Search for the cell housing the specified text and yield its [x, y] center coordinate. 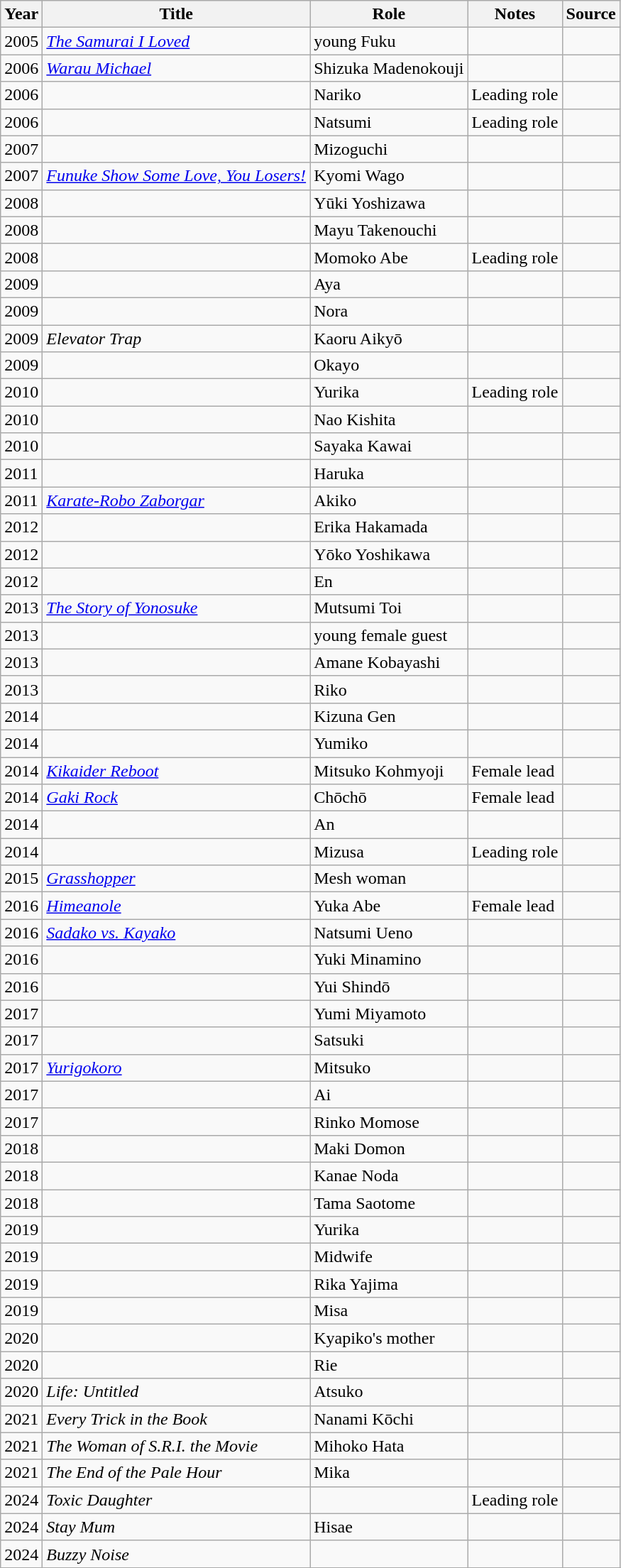
The Samurai I Loved [176, 41]
Mihoko Hata [389, 1446]
Amane Kobayashi [389, 662]
Misa [389, 1311]
An [389, 825]
Karate-Robo Zaborgar [176, 500]
Okayo [389, 366]
Nao Kishita [389, 420]
Natsumi Ueno [389, 933]
Chōchō [389, 798]
Mitsuko Kohmyoji [389, 770]
Maki Domon [389, 1148]
Erika Hakamada [389, 527]
Yōko Yoshikawa [389, 554]
Natsumi [389, 122]
Yurigokoro [176, 1068]
Kikaider Reboot [176, 770]
Rika Yajima [389, 1284]
Nariko [389, 95]
Riko [389, 689]
Tama Saotome [389, 1203]
Life: Untitled [176, 1392]
Mesh woman [389, 879]
Role [389, 14]
Kaoru Aikyō [389, 339]
The End of the Pale Hour [176, 1473]
En [389, 581]
Sayaka Kawai [389, 446]
Grasshopper [176, 879]
Toxic Daughter [176, 1500]
Nora [389, 311]
Haruka [389, 473]
2005 [21, 41]
Yūki Yoshizawa [389, 203]
The Story of Yonosuke [176, 608]
Shizuka Madenokouji [389, 68]
Buzzy Noise [176, 1554]
Hisae [389, 1527]
Nanami Kōchi [389, 1419]
Notes [515, 14]
Mayu Takenouchi [389, 230]
The Woman of S.R.I. the Movie [176, 1446]
Yuki Minamino [389, 960]
Mika [389, 1473]
Title [176, 14]
Yumiko [389, 743]
Momoko Abe [389, 257]
Source [590, 14]
Funuke Show Some Love, You Losers! [176, 176]
Yui Shindō [389, 987]
young female guest [389, 635]
Kanae Noda [389, 1175]
Mutsumi Toi [389, 608]
Atsuko [389, 1392]
Mizoguchi [389, 149]
Year [21, 14]
Stay Mum [176, 1527]
Kyomi Wago [389, 176]
Himeanole [176, 906]
Elevator Trap [176, 339]
Every Trick in the Book [176, 1419]
Akiko [389, 500]
Mizusa [389, 852]
Kizuna Gen [389, 716]
Aya [389, 284]
Satsuki [389, 1041]
young Fuku [389, 41]
Rinko Momose [389, 1122]
Yumi Miyamoto [389, 1014]
Kyapiko's mother [389, 1338]
Rie [389, 1365]
Midwife [389, 1257]
Ai [389, 1095]
Mitsuko [389, 1068]
Sadako vs. Kayako [176, 933]
Yuka Abe [389, 906]
Gaki Rock [176, 798]
Warau Michael [176, 68]
2015 [21, 879]
